Search for the cell housing the specified text and yield its [x, y] center coordinate. 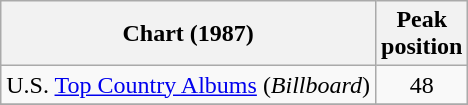
Chart (1987) [188, 34]
Peakposition [422, 34]
U.S. Top Country Albums (Billboard) [188, 85]
48 [422, 85]
